Return the [x, y] coordinate for the center point of the cell that contains the specified text.  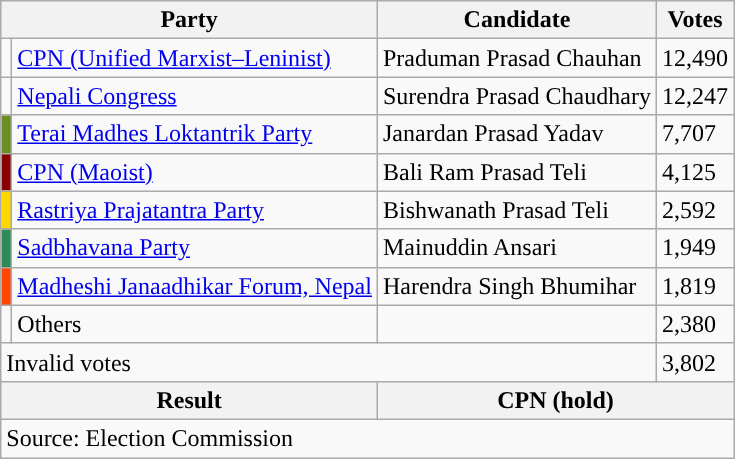
1,819 [694, 286]
Rastriya Prajatantra Party [195, 210]
Bishwanath Prasad Teli [516, 210]
2,380 [694, 324]
CPN (Maoist) [195, 172]
Result [190, 400]
Harendra Singh Bhumihar [516, 286]
12,247 [694, 96]
Terai Madhes Loktantrik Party [195, 134]
12,490 [694, 58]
Madheshi Janaadhikar Forum, Nepal [195, 286]
7,707 [694, 134]
1,949 [694, 248]
Votes [694, 20]
Candidate [516, 20]
3,802 [694, 362]
Praduman Prasad Chauhan [516, 58]
Bali Ram Prasad Teli [516, 172]
Mainuddin Ansari [516, 248]
Surendra Prasad Chaudhary [516, 96]
Janardan Prasad Yadav [516, 134]
Others [195, 324]
2,592 [694, 210]
Invalid votes [329, 362]
Sadbhavana Party [195, 248]
Source: Election Commission [368, 438]
CPN (Unified Marxist–Leninist) [195, 58]
Party [190, 20]
CPN (hold) [555, 400]
4,125 [694, 172]
Nepali Congress [195, 96]
